Provide the [x, y] coordinate of the cell's center where the given text is located.  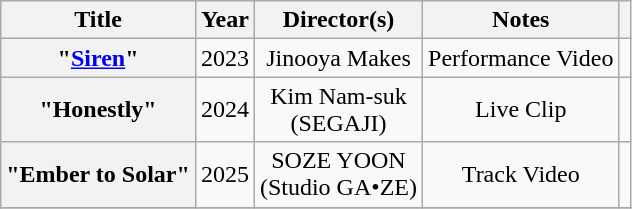
2025 [224, 174]
Notes [521, 20]
Performance Video [521, 58]
Director(s) [338, 20]
"Honestly" [98, 110]
Live Clip [521, 110]
Title [98, 20]
SOZE YOON(Studio GA•ZE) [338, 174]
Jinooya Makes [338, 58]
2024 [224, 110]
Year [224, 20]
"Siren" [98, 58]
Track Video [521, 174]
Kim Nam-suk(SEGAJI) [338, 110]
2023 [224, 58]
"Ember to Solar" [98, 174]
